Output the (X, Y) coordinate of the center of the cell containing the given text.  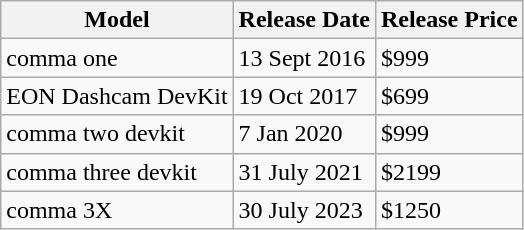
19 Oct 2017 (304, 96)
comma three devkit (117, 172)
31 July 2021 (304, 172)
Release Date (304, 20)
13 Sept 2016 (304, 58)
comma two devkit (117, 134)
comma one (117, 58)
Model (117, 20)
EON Dashcam DevKit (117, 96)
comma 3X (117, 210)
$699 (449, 96)
Release Price (449, 20)
$1250 (449, 210)
30 July 2023 (304, 210)
$2199 (449, 172)
7 Jan 2020 (304, 134)
